Capture the cell that displays the provided text and extract its [x, y] central coordinate. 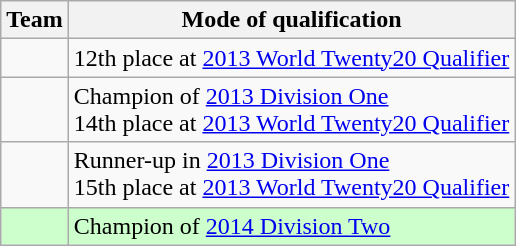
12th place at 2013 World Twenty20 Qualifier [291, 58]
Champion of 2013 Division One14th place at 2013 World Twenty20 Qualifier [291, 110]
Team [35, 20]
Runner-up in 2013 Division One15th place at 2013 World Twenty20 Qualifier [291, 174]
Mode of qualification [291, 20]
Champion of 2014 Division Two [291, 226]
